Pinpoint the cell where the given text exists, returning its [X, Y] midpoint coordinate. 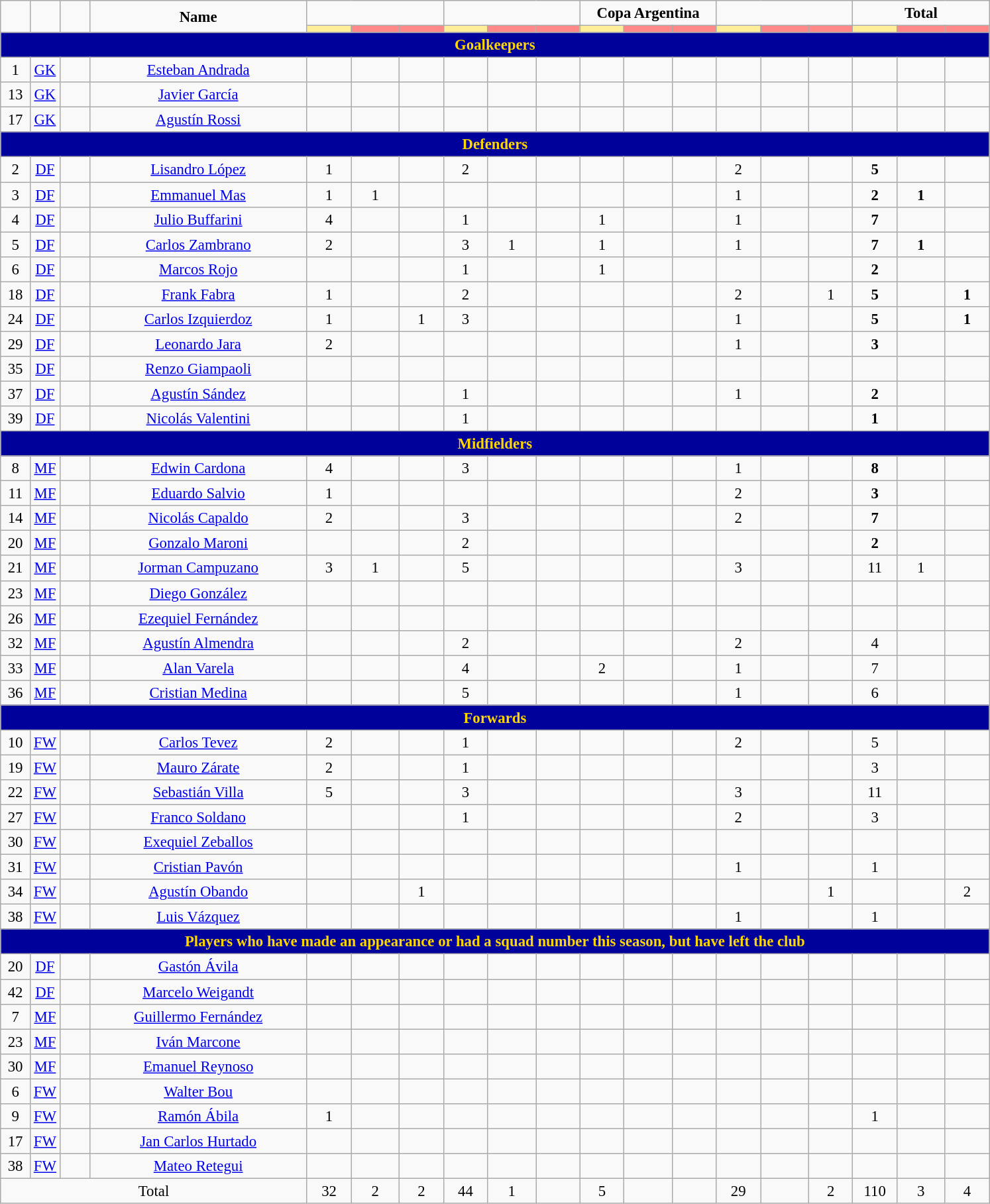
Agustín Almendra [198, 643]
37 [16, 394]
Diego González [198, 593]
31 [16, 867]
Luis Vázquez [198, 917]
26 [16, 618]
Name [198, 17]
Agustín Obando [198, 892]
18 [16, 294]
Leonardo Jara [198, 344]
Eduardo Salvio [198, 494]
Mateo Retegui [198, 1166]
44 [465, 1191]
39 [16, 419]
10 [16, 743]
Defenders [495, 145]
Midfielders [495, 444]
33 [16, 668]
Nicolás Capaldo [198, 518]
Jan Carlos Hurtado [198, 1141]
27 [16, 818]
Nicolás Valentini [198, 419]
Carlos Tevez [198, 743]
Marcelo Weigandt [198, 992]
Carlos Izquierdoz [198, 319]
34 [16, 892]
Lisandro López [198, 170]
Javier García [198, 95]
Exequiel Zeballos [198, 842]
Iván Marcone [198, 1042]
Alan Varela [198, 668]
Goalkeepers [495, 45]
Jorman Campuzano [198, 569]
Copa Argentina [648, 13]
Agustín Sández [198, 394]
Cristian Medina [198, 693]
Marcos Rojo [198, 269]
13 [16, 95]
Cristian Pavón [198, 867]
36 [16, 693]
22 [16, 793]
Carlos Zambrano [198, 245]
110 [875, 1191]
Mauro Zárate [198, 767]
21 [16, 569]
Ramón Ábila [198, 1117]
Franco Soldano [198, 818]
35 [16, 369]
9 [16, 1117]
Players who have made an appearance or had a squad number this season, but have left the club [495, 942]
24 [16, 319]
14 [16, 518]
Sebastián Villa [198, 793]
Ezequiel Fernández [198, 618]
Renzo Giampaoli [198, 369]
42 [16, 992]
Gastón Ávila [198, 967]
Forwards [495, 718]
Emanuel Reynoso [198, 1066]
Emmanuel Mas [198, 195]
Edwin Cardona [198, 468]
Gonzalo Maroni [198, 543]
Guillermo Fernández [198, 1016]
Frank Fabra [198, 294]
Esteban Andrada [198, 70]
Agustín Rossi [198, 120]
Julio Buffarini [198, 219]
Walter Bou [198, 1091]
19 [16, 767]
